Output the [x, y] coordinate of the center of the cell containing the given text.  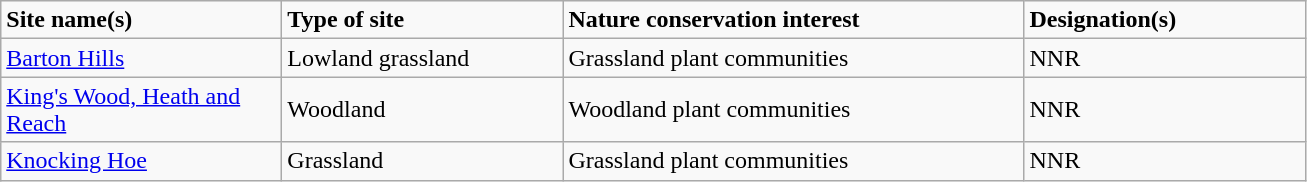
Site name(s) [142, 20]
Knocking Hoe [142, 161]
Lowland grassland [422, 58]
Type of site [422, 20]
Woodland plant communities [794, 110]
Nature conservation interest [794, 20]
Woodland [422, 110]
Barton Hills [142, 58]
Grassland [422, 161]
King's Wood, Heath and Reach [142, 110]
Designation(s) [1164, 20]
